Return the (x, y) coordinate for the center point of the cell that contains the specified text.  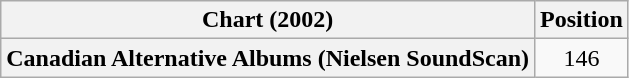
Canadian Alternative Albums (Nielsen SoundScan) (268, 58)
146 (582, 58)
Position (582, 20)
Chart (2002) (268, 20)
